Return (x, y) of the center of cell containing provided text 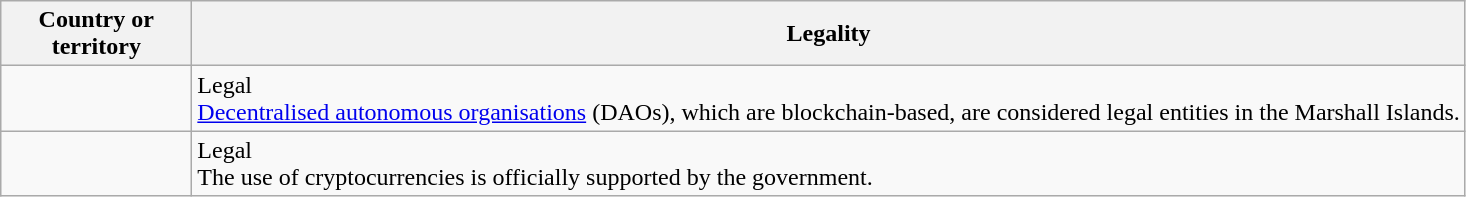
Country or territory (96, 34)
LegalDecentralised autonomous organisations (DAOs), which are blockchain-based, are considered legal entities in the Marshall Islands. (829, 98)
LegalThe use of cryptocurrencies is officially supported by the government. (829, 164)
Legality (829, 34)
